Determine the [X, Y] coordinate at the center of the cell enclosing the given text.  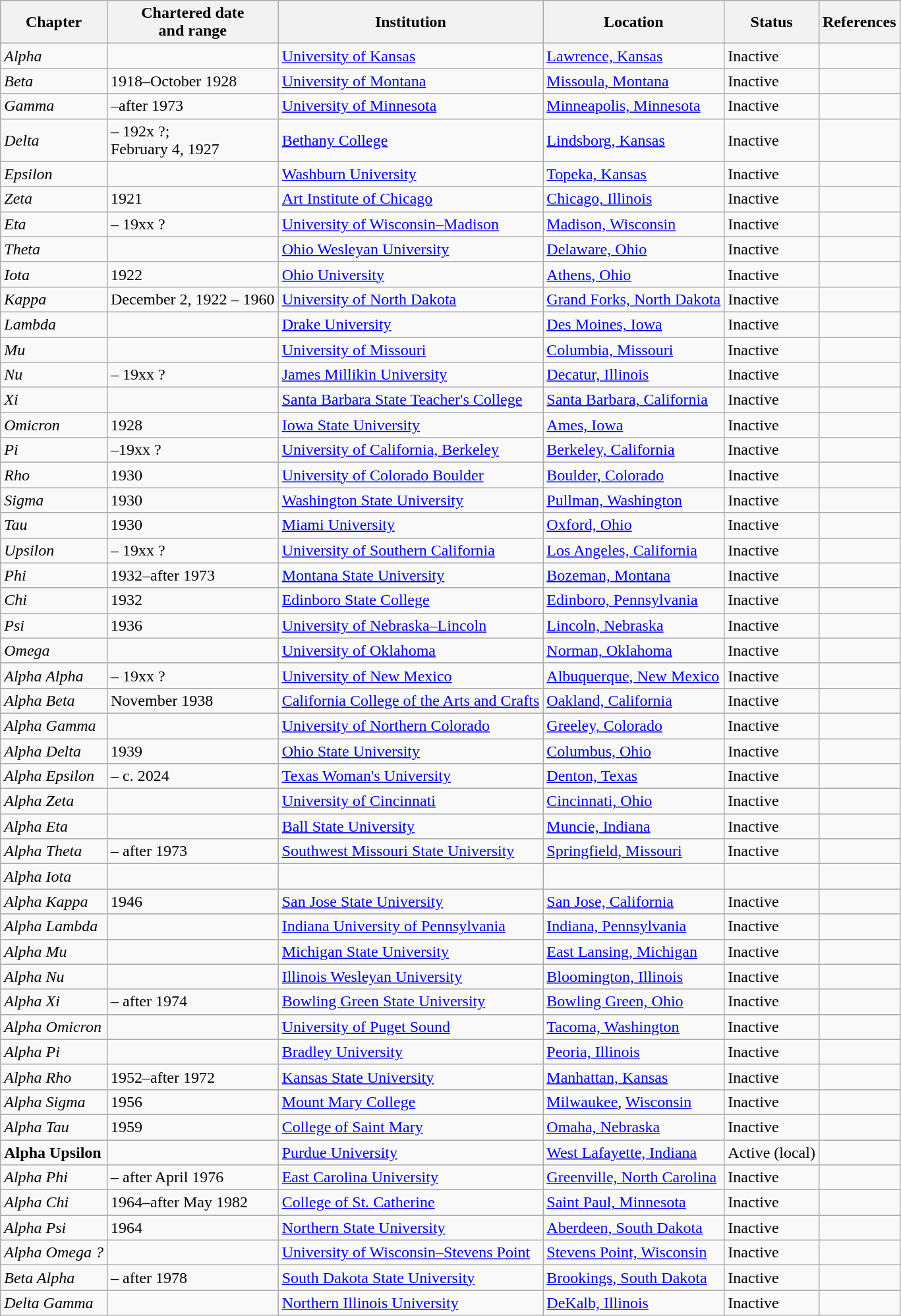
Bozeman, Montana [634, 575]
Alpha Kappa [54, 901]
Alpha Tau [54, 1127]
Tau [54, 525]
Beta [54, 81]
Alpha Rho [54, 1077]
University of Cincinnati [411, 801]
University of North Dakota [411, 299]
– c. 2024 [192, 776]
Missoula, Montana [634, 81]
Pullman, Washington [634, 500]
Michigan State University [411, 952]
Kappa [54, 299]
Upsilon [54, 550]
Oakland, California [634, 701]
Columbia, Missouri [634, 350]
Delta Gamma [54, 1303]
Art Institute of Chicago [411, 199]
Alpha Lambda [54, 927]
West Lafayette, Indiana [634, 1153]
Gamma [54, 106]
University of Kansas [411, 56]
December 2, 1922 – 1960 [192, 299]
Alpha Omicron [54, 1027]
University of Minnesota [411, 106]
–after 1973 [192, 106]
Status [772, 22]
Alpha Zeta [54, 801]
Madison, Wisconsin [634, 224]
–19xx ? [192, 450]
Alpha Gamma [54, 726]
University of New Mexico [411, 675]
Omaha, Nebraska [634, 1127]
Delaware, Ohio [634, 249]
Albuquerque, New Mexico [634, 675]
Santa Barbara State Teacher's College [411, 400]
Nu [54, 375]
Berkeley, California [634, 450]
1932–after 1973 [192, 575]
Topeka, Kansas [634, 174]
Psi [54, 625]
Norman, Oklahoma [634, 650]
University of Montana [411, 81]
Greenville, North Carolina [634, 1178]
Manhattan, Kansas [634, 1077]
Drake University [411, 324]
Alpha Mu [54, 952]
Omicron [54, 425]
Chartered dateand range [192, 22]
Minneapolis, Minnesota [634, 106]
Sigma [54, 500]
1952–after 1972 [192, 1077]
Alpha Phi [54, 1178]
Alpha Pi [54, 1052]
Xi [54, 400]
Active (local) [772, 1153]
Bowling Green, Ohio [634, 1002]
Iota [54, 274]
Purdue University [411, 1153]
East Carolina University [411, 1178]
Washburn University [411, 174]
Southwest Missouri State University [411, 851]
California College of the Arts and Crafts [411, 701]
Alpha Beta [54, 701]
Peoria, Illinois [634, 1052]
Des Moines, Iowa [634, 324]
Institution [411, 22]
November 1938 [192, 701]
Athens, Ohio [634, 274]
Indiana University of Pennsylvania [411, 927]
Milwaukee, Wisconsin [634, 1102]
South Dakota State University [411, 1278]
References [859, 22]
Ohio State University [411, 751]
Brookings, South Dakota [634, 1278]
Zeta [54, 199]
University of Colorado Boulder [411, 475]
1921 [192, 199]
Lindsborg, Kansas [634, 140]
Alpha Psi [54, 1228]
Miami University [411, 525]
San Jose State University [411, 901]
Alpha Epsilon [54, 776]
Saint Paul, Minnesota [634, 1203]
1939 [192, 751]
Decatur, Illinois [634, 375]
Beta Alpha [54, 1278]
Ball State University [411, 826]
Phi [54, 575]
Tacoma, Washington [634, 1027]
University of Oklahoma [411, 650]
University of Southern California [411, 550]
Delta [54, 140]
Alpha Theta [54, 851]
– after 1978 [192, 1278]
Texas Woman's University [411, 776]
Lawrence, Kansas [634, 56]
Mount Mary College [411, 1102]
Alpha Upsilon [54, 1153]
Cincinnati, Ohio [634, 801]
Kansas State University [411, 1077]
Lincoln, Nebraska [634, 625]
Springfield, Missouri [634, 851]
1922 [192, 274]
1936 [192, 625]
1959 [192, 1127]
– 192x ?;February 4, 1927 [192, 140]
1964 [192, 1228]
University of Puget Sound [411, 1027]
Ohio University [411, 274]
Ohio Wesleyan University [411, 249]
1956 [192, 1102]
Muncie, Indiana [634, 826]
East Lansing, Michigan [634, 952]
Alpha Xi [54, 1002]
Bethany College [411, 140]
Oxford, Ohio [634, 525]
Theta [54, 249]
Stevens Point, Wisconsin [634, 1253]
Ames, Iowa [634, 425]
Epsilon [54, 174]
Washington State University [411, 500]
Alpha Sigma [54, 1102]
Los Angeles, California [634, 550]
Edinboro, Pennsylvania [634, 600]
James Millikin University [411, 375]
– after April 1976 [192, 1178]
Grand Forks, North Dakota [634, 299]
Bowling Green State University [411, 1002]
Chi [54, 600]
College of Saint Mary [411, 1127]
University of Northern Colorado [411, 726]
Location [634, 22]
Iowa State University [411, 425]
San Jose, California [634, 901]
– after 1974 [192, 1002]
Eta [54, 224]
1918–October 1928 [192, 81]
Alpha Nu [54, 977]
Alpha [54, 56]
Alpha Delta [54, 751]
Boulder, Colorado [634, 475]
Rho [54, 475]
Northern Illinois University [411, 1303]
1932 [192, 600]
Aberdeen, South Dakota [634, 1228]
Columbus, Ohio [634, 751]
Edinboro State College [411, 600]
Bloomington, Illinois [634, 977]
DeKalb, Illinois [634, 1303]
Northern State University [411, 1228]
Santa Barbara, California [634, 400]
Alpha Iota [54, 876]
University of Wisconsin–Madison [411, 224]
1946 [192, 901]
Bradley University [411, 1052]
Denton, Texas [634, 776]
College of St. Catherine [411, 1203]
Omega [54, 650]
1964–after May 1982 [192, 1203]
Illinois Wesleyan University [411, 977]
University of California, Berkeley [411, 450]
Mu [54, 350]
Alpha Alpha [54, 675]
University of Missouri [411, 350]
Chapter [54, 22]
1928 [192, 425]
Pi [54, 450]
Montana State University [411, 575]
Chicago, Illinois [634, 199]
University of Wisconsin–Stevens Point [411, 1253]
Alpha Chi [54, 1203]
University of Nebraska–Lincoln [411, 625]
Indiana, Pennsylvania [634, 927]
Alpha Eta [54, 826]
Alpha Omega ? [54, 1253]
Lambda [54, 324]
Greeley, Colorado [634, 726]
– after 1973 [192, 851]
